For the text-containing cell, return its midpoint in (X, Y) coordinate format. 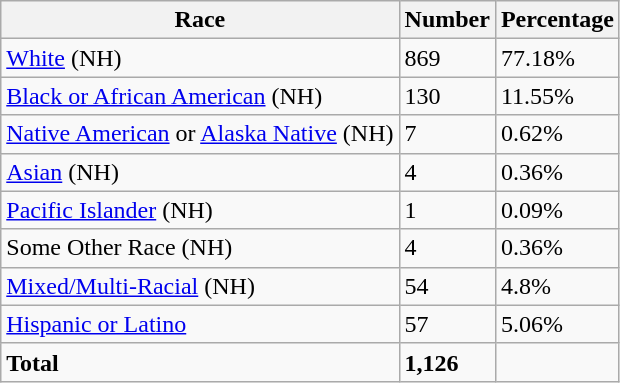
130 (447, 96)
57 (447, 324)
Some Other Race (NH) (200, 248)
Native American or Alaska Native (NH) (200, 134)
7 (447, 134)
1,126 (447, 362)
54 (447, 286)
Black or African American (NH) (200, 96)
869 (447, 58)
White (NH) (200, 58)
Asian (NH) (200, 172)
Race (200, 20)
4.8% (557, 286)
5.06% (557, 324)
Hispanic or Latino (200, 324)
0.62% (557, 134)
Number (447, 20)
1 (447, 210)
77.18% (557, 58)
0.09% (557, 210)
Percentage (557, 20)
Mixed/Multi-Racial (NH) (200, 286)
Total (200, 362)
11.55% (557, 96)
Pacific Islander (NH) (200, 210)
